Find where the given text appears and provide that cell's center as [X, Y] coordinate. 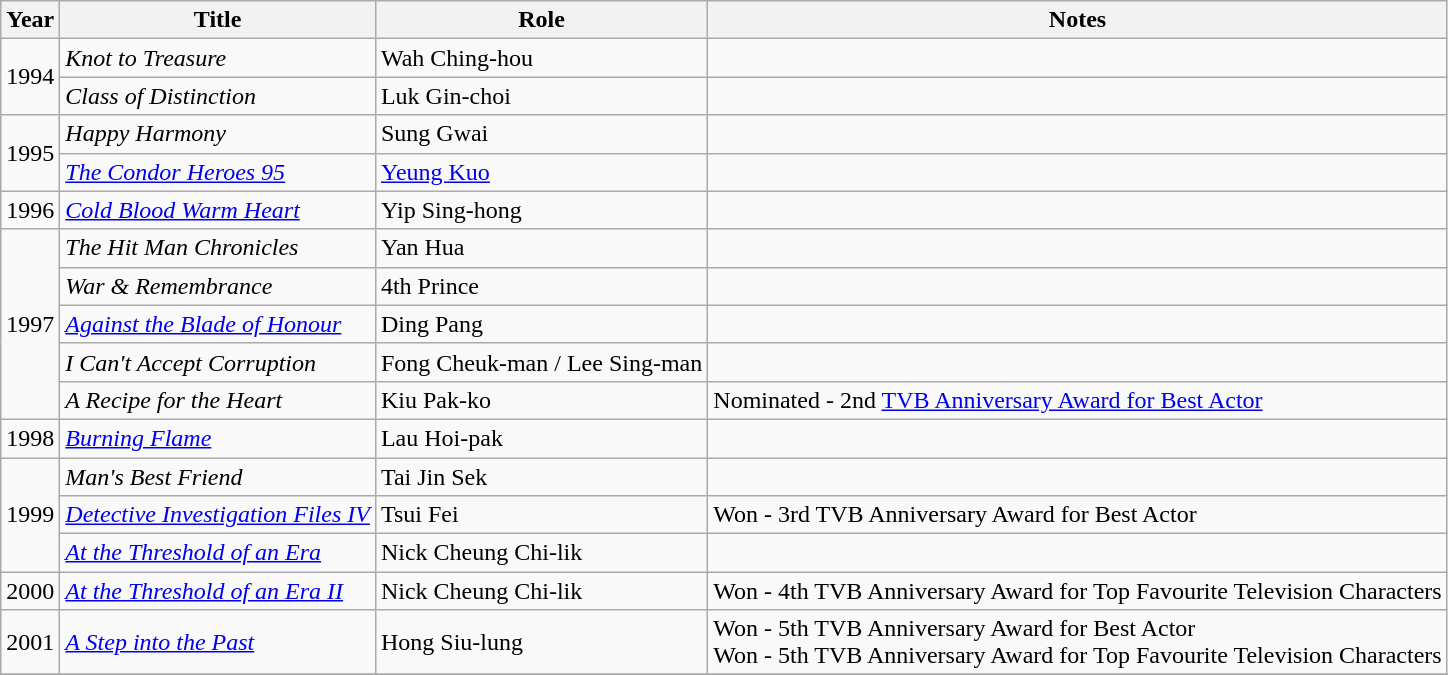
At the Threshold of an Era II [218, 591]
1994 [30, 77]
2000 [30, 591]
1995 [30, 153]
Lau Hoi-pak [541, 438]
Notes [1078, 20]
The Hit Man Chronicles [218, 248]
4th Prince [541, 286]
Class of Distinction [218, 96]
Yan Hua [541, 248]
Yeung Kuo [541, 172]
Against the Blade of Honour [218, 324]
1997 [30, 324]
Year [30, 20]
Fong Cheuk-man / Lee Sing-man [541, 362]
Ding Pang [541, 324]
Man's Best Friend [218, 477]
Happy Harmony [218, 134]
Cold Blood Warm Heart [218, 210]
Detective Investigation Files IV [218, 515]
1996 [30, 210]
The Condor Heroes 95 [218, 172]
War & Remembrance [218, 286]
Tai Jin Sek [541, 477]
I Can't Accept Corruption [218, 362]
Sung Gwai [541, 134]
Yip Sing-hong [541, 210]
Burning Flame [218, 438]
Won - 5th TVB Anniversary Award for Best ActorWon - 5th TVB Anniversary Award for Top Favourite Television Characters [1078, 642]
Luk Gin-choi [541, 96]
Hong Siu-lung [541, 642]
At the Threshold of an Era [218, 553]
Nominated - 2nd TVB Anniversary Award for Best Actor [1078, 400]
1998 [30, 438]
Kiu Pak-ko [541, 400]
Role [541, 20]
A Step into the Past [218, 642]
A Recipe for the Heart [218, 400]
Wah Ching-hou [541, 58]
Won - 4th TVB Anniversary Award for Top Favourite Television Characters [1078, 591]
Won - 3rd TVB Anniversary Award for Best Actor [1078, 515]
1999 [30, 515]
Title [218, 20]
Knot to Treasure [218, 58]
Tsui Fei [541, 515]
2001 [30, 642]
